Output the [X, Y] coordinate of the center of the cell containing the given text.  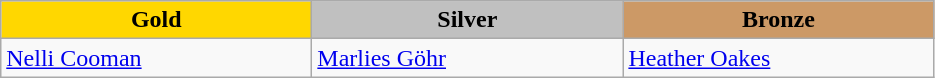
Marlies Göhr [468, 58]
Bronze [778, 20]
Gold [156, 20]
Nelli Cooman [156, 58]
Silver [468, 20]
Heather Oakes [778, 58]
